For the text-containing cell, return its midpoint in (x, y) coordinate format. 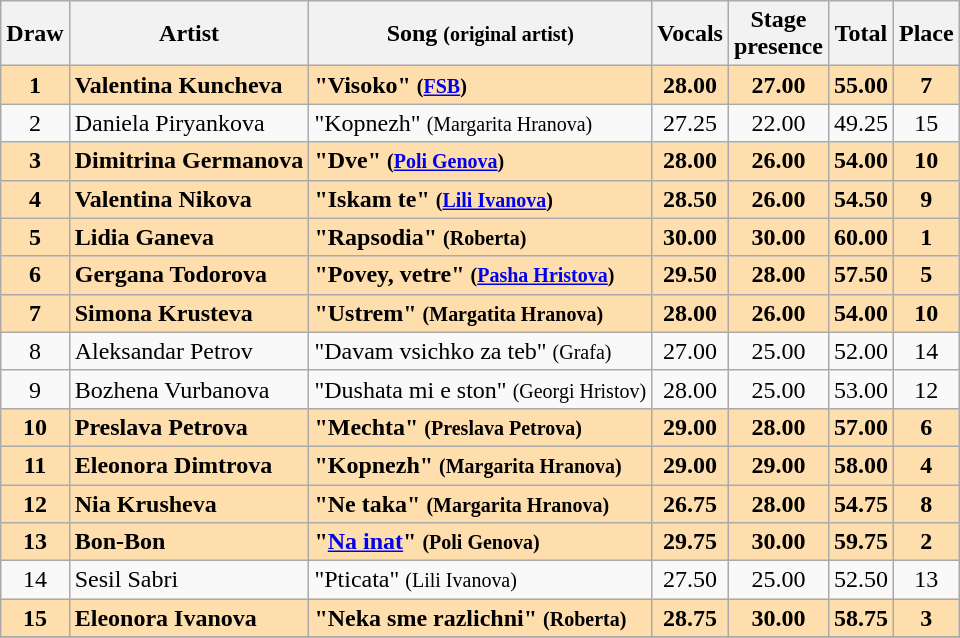
54.50 (860, 199)
"Ustrem" (Margatita Hranova) (480, 313)
"Rapsodia" (Roberta) (480, 237)
55.00 (860, 85)
Aleksandar Petrov (189, 351)
Artist (189, 34)
57.00 (860, 427)
Simona Krusteva (189, 313)
"Povey, vetre" (Pasha Hristova) (480, 275)
Eleonora Ivanova (189, 618)
29.50 (690, 275)
Draw (35, 34)
Eleonora Dimtrova (189, 465)
Bozhena Vurbanova (189, 389)
58.75 (860, 618)
Vocals (690, 34)
Lidia Ganeva (189, 237)
57.50 (860, 275)
Valentina Nikova (189, 199)
52.50 (860, 580)
11 (35, 465)
Gergana Todorova (189, 275)
Total (860, 34)
60.00 (860, 237)
59.75 (860, 542)
54.75 (860, 503)
Sesil Sabri (189, 580)
26.75 (690, 503)
Bon-Bon (189, 542)
29.75 (690, 542)
"Na inat" (Poli Genova) (480, 542)
"Dushata mi e ston" (Georgi Hristov) (480, 389)
49.25 (860, 123)
"Mechta" (Preslava Petrova) (480, 427)
Song (original artist) (480, 34)
28.75 (690, 618)
"Iskam te" (Lili Ivanova) (480, 199)
"Davam vsichko za teb" (Grafa) (480, 351)
52.00 (860, 351)
27.50 (690, 580)
"Ne taka" (Margarita Hranova) (480, 503)
Dimitrina Germanova (189, 161)
"Pticata" (Lili Ivanova) (480, 580)
22.00 (778, 123)
Stagepresence (778, 34)
"Dve" (Poli Genova) (480, 161)
Daniela Piryankova (189, 123)
"Visoko" (FSB) (480, 85)
28.50 (690, 199)
58.00 (860, 465)
27.25 (690, 123)
53.00 (860, 389)
Place (926, 34)
"Neka sme razlichni" (Roberta) (480, 618)
Preslava Petrova (189, 427)
Nia Krusheva (189, 503)
Valentina Kuncheva (189, 85)
